Extract the [x, y] coordinate from the center of the cell holding the provided text.  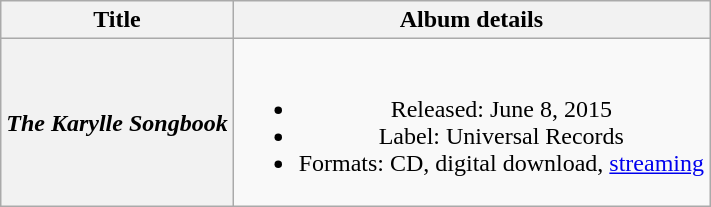
Title [117, 20]
Album details [471, 20]
The Karylle Songbook [117, 122]
Released: June 8, 2015Label: Universal RecordsFormats: CD, digital download, streaming [471, 122]
